For the text-containing cell, return its midpoint in (X, Y) coordinate format. 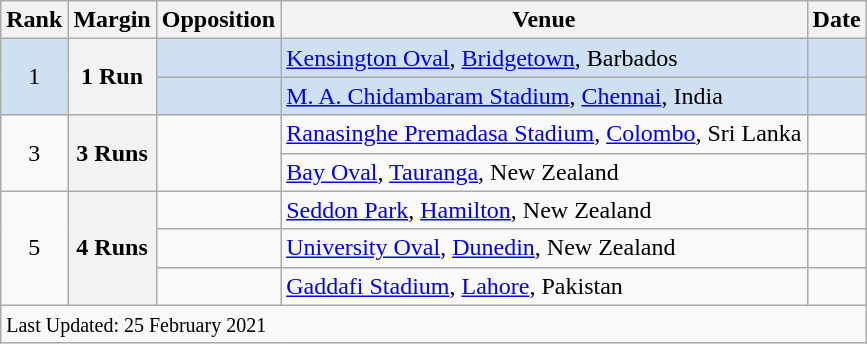
5 (34, 248)
Rank (34, 20)
Date (836, 20)
Last Updated: 25 February 2021 (434, 324)
1 (34, 77)
Opposition (218, 20)
Seddon Park, Hamilton, New Zealand (544, 210)
University Oval, Dunedin, New Zealand (544, 248)
3 (34, 153)
1 Run (112, 77)
3 Runs (112, 153)
Venue (544, 20)
Gaddafi Stadium, Lahore, Pakistan (544, 286)
Margin (112, 20)
Bay Oval, Tauranga, New Zealand (544, 172)
4 Runs (112, 248)
Ranasinghe Premadasa Stadium, Colombo, Sri Lanka (544, 134)
Kensington Oval, Bridgetown, Barbados (544, 58)
M. A. Chidambaram Stadium, Chennai, India (544, 96)
